Scan for the cell matching the given text and deliver its [X, Y] coordinate at center. 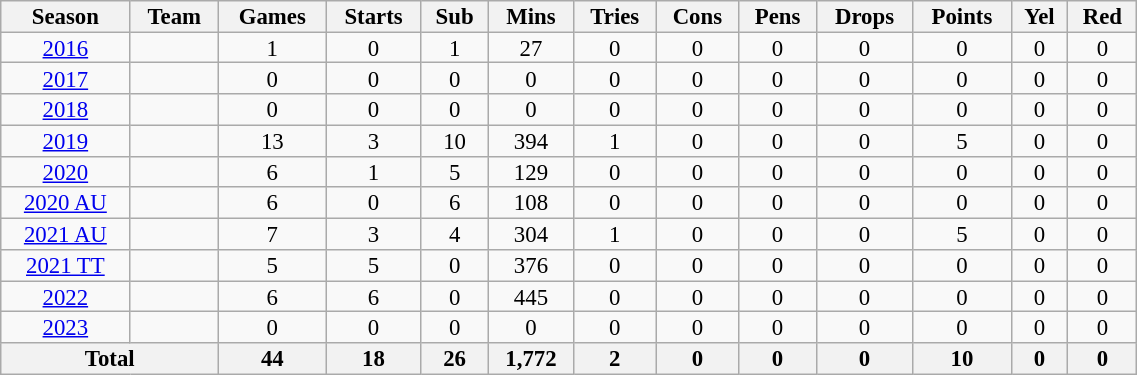
Starts [374, 16]
26 [454, 358]
108 [530, 204]
Tries [615, 16]
Drops [864, 16]
304 [530, 234]
129 [530, 172]
4 [454, 234]
7 [272, 234]
Team [174, 16]
2020 [66, 172]
Pens [778, 16]
2020 AU [66, 204]
394 [530, 140]
Mins [530, 16]
Sub [454, 16]
2017 [66, 78]
2023 [66, 328]
Total [110, 358]
13 [272, 140]
Games [272, 16]
Yel [1040, 16]
2 [615, 358]
44 [272, 358]
27 [530, 48]
2021 TT [66, 266]
445 [530, 296]
1,772 [530, 358]
18 [374, 358]
Points [962, 16]
2022 [66, 296]
Season [66, 16]
376 [530, 266]
2021 AU [66, 234]
2018 [66, 110]
2019 [66, 140]
Red [1102, 16]
2016 [66, 48]
Cons [698, 16]
